Locate the cell with the specified text and output its (X, Y) center coordinate. 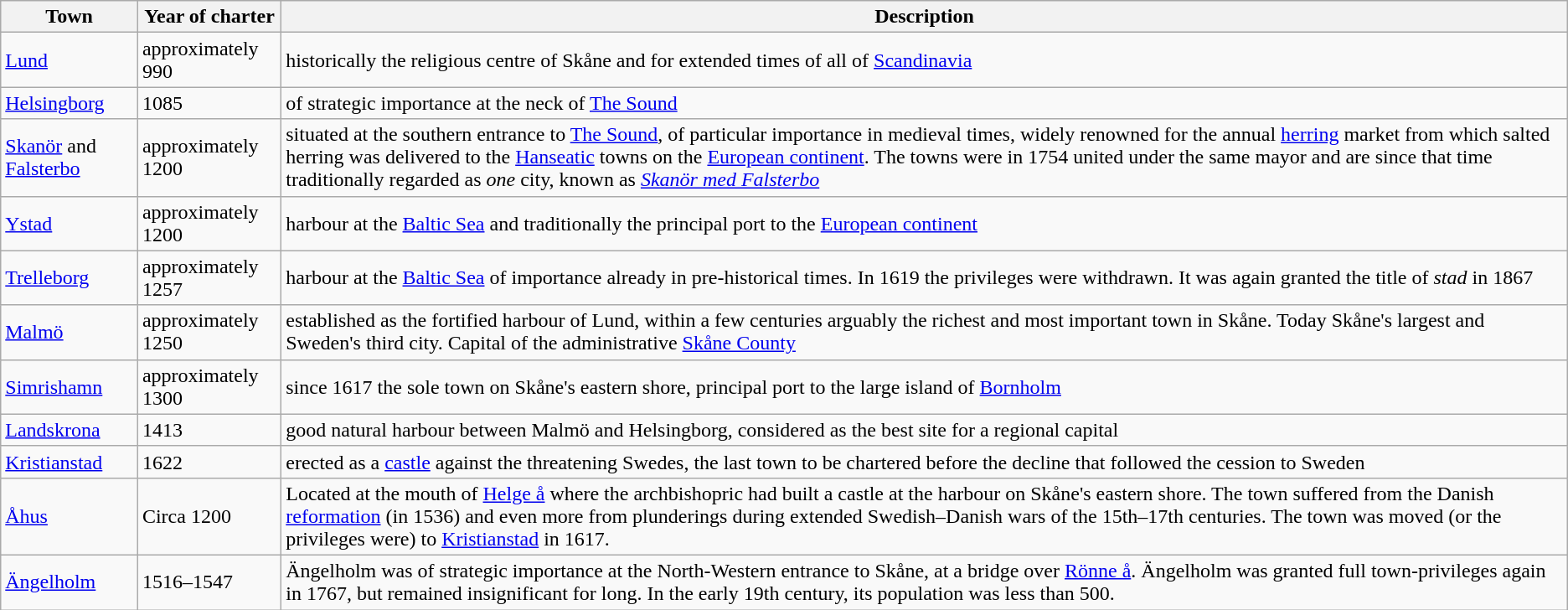
erected as a castle against the threatening Swedes, the last town to be chartered before the decline that followed the cession to Sweden (925, 462)
Åhus (70, 516)
Year of charter (209, 17)
Ängelholm (70, 582)
Circa 1200 (209, 516)
Landskrona (70, 430)
since 1617 the sole town on Skåne's eastern shore, principal port to the large island of Bornholm (925, 387)
Town (70, 17)
1516–1547 (209, 582)
historically the religious centre of Skåne and for extended times of all of Scandinavia (925, 60)
1622 (209, 462)
good natural harbour between Malmö and Helsingborg, considered as the best site for a regional capital (925, 430)
approximately 1300 (209, 387)
Description (925, 17)
approximately 990 (209, 60)
Skanör and Falsterbo (70, 158)
Ystad (70, 223)
Helsingborg (70, 103)
Malmö (70, 332)
of strategic importance at the neck of The Sound (925, 103)
approximately 1250 (209, 332)
1085 (209, 103)
Trelleborg (70, 278)
approximately 1257 (209, 278)
Lund (70, 60)
harbour at the Baltic Sea and traditionally the principal port to the European continent (925, 223)
1413 (209, 430)
Simrishamn (70, 387)
Kristianstad (70, 462)
